From the cell containing the given text, extract its center point as [X, Y] coordinate. 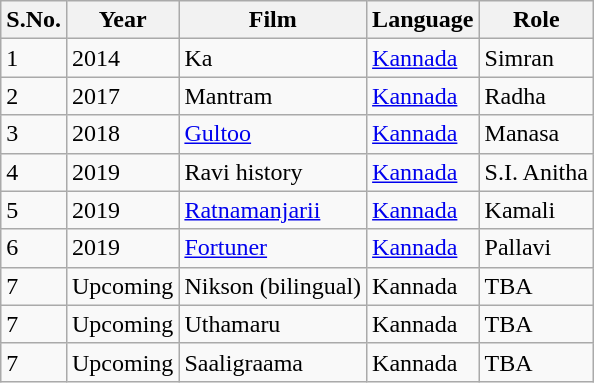
Year [122, 20]
Gultoo [273, 134]
Simran [536, 58]
Ravi history [273, 172]
Mantram [273, 96]
5 [34, 210]
4 [34, 172]
S.No. [34, 20]
3 [34, 134]
2017 [122, 96]
2014 [122, 58]
Role [536, 20]
Ka [273, 58]
Radha [536, 96]
6 [34, 248]
Pallavi [536, 248]
2018 [122, 134]
Ratnamanjarii [273, 210]
Uthamaru [273, 324]
Kamali [536, 210]
1 [34, 58]
2 [34, 96]
Nikson (bilingual) [273, 286]
S.I. Anitha [536, 172]
Saaligraama [273, 362]
Film [273, 20]
Fortuner [273, 248]
Manasa [536, 134]
Language [423, 20]
